Pinpoint the cell where the given text exists, returning its [x, y] midpoint coordinate. 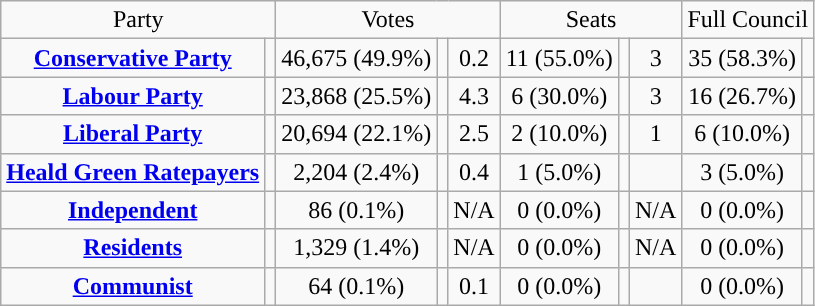
6 (30.0%) [559, 96]
16 (26.7%) [742, 96]
0.1 [474, 286]
Votes [388, 20]
4.3 [474, 96]
1,329 (1.4%) [356, 248]
23,868 (25.5%) [356, 96]
1 (5.0%) [559, 172]
3 (5.0%) [742, 172]
2 (10.0%) [559, 134]
1 [655, 134]
86 (0.1%) [356, 210]
Full Council [748, 20]
64 (0.1%) [356, 286]
11 (55.0%) [559, 58]
Party [138, 20]
Residents [133, 248]
2,204 (2.4%) [356, 172]
46,675 (49.9%) [356, 58]
Labour Party [133, 96]
Communist [133, 286]
20,694 (22.1%) [356, 134]
Seats [591, 20]
35 (58.3%) [742, 58]
2.5 [474, 134]
Independent [133, 210]
6 (10.0%) [742, 134]
Heald Green Ratepayers [133, 172]
0.4 [474, 172]
Liberal Party [133, 134]
Conservative Party [133, 58]
0.2 [474, 58]
